From the cell containing the given text, extract its center point as [X, Y] coordinate. 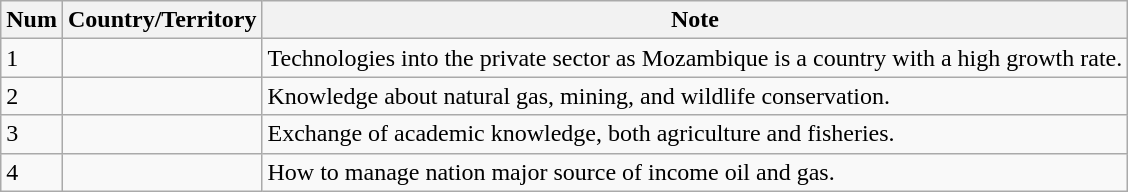
3 [32, 134]
Technologies into the private sector as Mozambique is a country with a high growth rate. [695, 58]
4 [32, 172]
How to manage nation major source of income oil and gas. [695, 172]
Num [32, 20]
2 [32, 96]
Country/Territory [162, 20]
Note [695, 20]
Knowledge about natural gas, mining, and wildlife conservation. [695, 96]
Exchange of academic knowledge, both agriculture and fisheries. [695, 134]
1 [32, 58]
